Output the [x, y] coordinate of the center of the cell containing the given text.  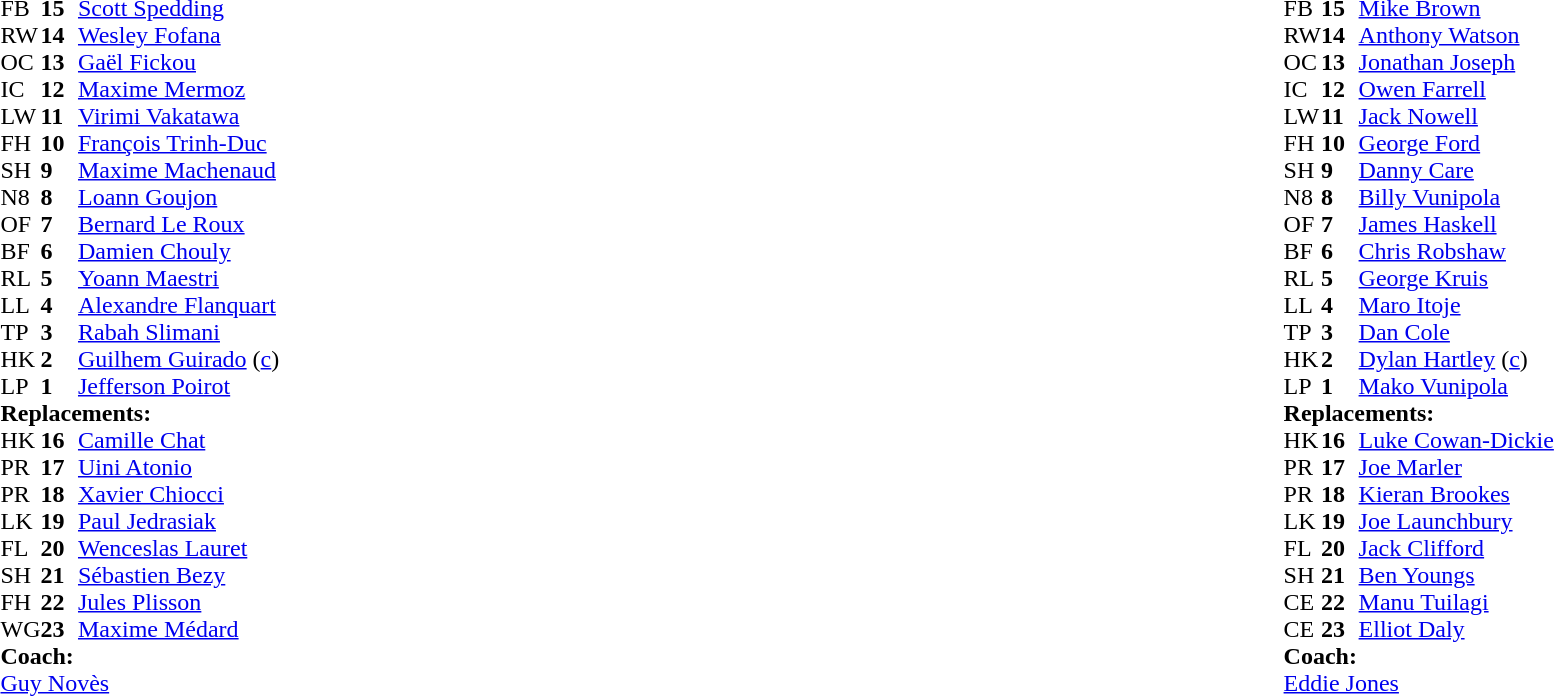
Maxime Médard [178, 630]
Guilhem Guirado (c) [178, 360]
Billy Vunipola [1456, 198]
Jules Plisson [178, 602]
Dylan Hartley (c) [1456, 360]
Ben Youngs [1456, 576]
Joe Launchbury [1456, 522]
James Haskell [1456, 224]
Owen Farrell [1456, 90]
François Trinh-Duc [178, 144]
Alexandre Flanquart [178, 306]
Loann Goujon [178, 198]
Maxime Mermoz [178, 90]
Jefferson Poirot [178, 386]
Joe Marler [1456, 468]
Gaël Fickou [178, 62]
Virimi Vakatawa [178, 116]
Wesley Fofana [178, 36]
Maro Itoje [1456, 306]
WG [20, 630]
Chris Robshaw [1456, 252]
George Ford [1456, 144]
Jack Clifford [1456, 548]
Yoann Maestri [178, 278]
Manu Tuilagi [1456, 602]
Jack Nowell [1456, 116]
Maxime Machenaud [178, 170]
Bernard Le Roux [178, 224]
Uini Atonio [178, 468]
Dan Cole [1456, 332]
Paul Jedrasiak [178, 522]
Elliot Daly [1456, 630]
Rabah Slimani [178, 332]
George Kruis [1456, 278]
Anthony Watson [1456, 36]
Kieran Brookes [1456, 494]
Wenceslas Lauret [178, 548]
Sébastien Bezy [178, 576]
Camille Chat [178, 440]
Jonathan Joseph [1456, 62]
Mako Vunipola [1456, 386]
Danny Care [1456, 170]
Luke Cowan-Dickie [1456, 440]
Xavier Chiocci [178, 494]
Damien Chouly [178, 252]
